Detect which cell encompasses the target text, then output its [x, y] center coordinate. 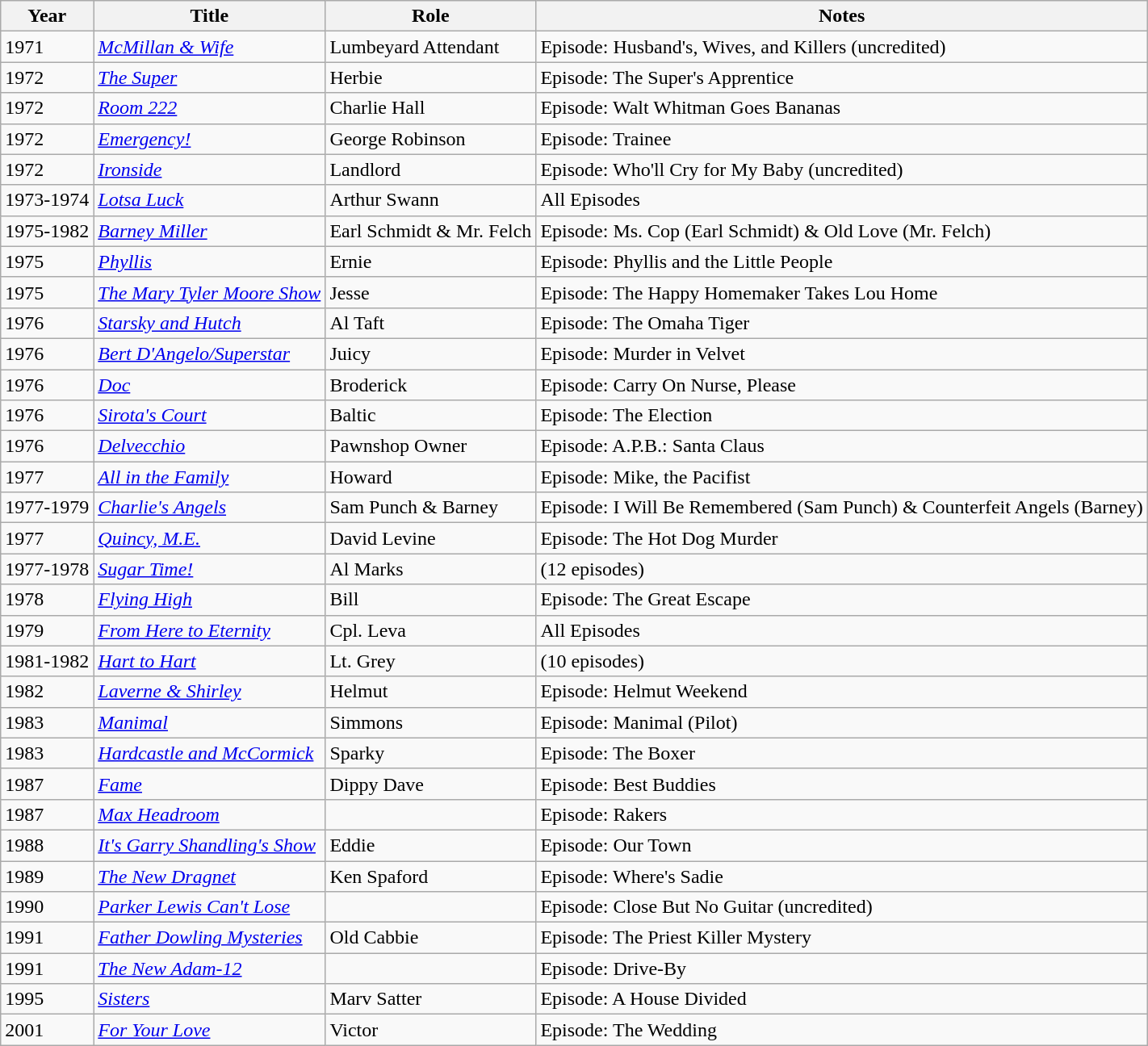
Episode: Best Buddies [842, 784]
Episode: The Boxer [842, 753]
Episode: Trainee [842, 139]
Baltic [431, 416]
Charlie Hall [431, 108]
Episode: Our Town [842, 845]
George Robinson [431, 139]
1975-1982 [47, 231]
Pawnshop Owner [431, 446]
1981-1982 [47, 661]
Phyllis [210, 261]
Episode: The Great Escape [842, 600]
Simmons [431, 722]
Arthur Swann [431, 200]
(10 episodes) [842, 661]
Fame [210, 784]
Room 222 [210, 108]
Role [431, 16]
Episode: A.P.B.: Santa Claus [842, 446]
Manimal [210, 722]
Episode: The Omaha Tiger [842, 323]
Starsky and Hutch [210, 323]
Episode: A House Divided [842, 999]
Howard [431, 477]
Title [210, 16]
Ernie [431, 261]
From Here to Eternity [210, 630]
The Super [210, 77]
Dippy Dave [431, 784]
Episode: Where's Sadie [842, 876]
Episode: The Priest Killer Mystery [842, 938]
Bert D'Angelo/Superstar [210, 354]
Hardcastle and McCormick [210, 753]
It's Garry Shandling's Show [210, 845]
Doc [210, 385]
Helmut [431, 692]
Parker Lewis Can't Lose [210, 907]
1979 [47, 630]
Charlie's Angels [210, 508]
Jesse [431, 292]
Episode: Who'll Cry for My Baby (uncredited) [842, 169]
Al Taft [431, 323]
Sugar Time! [210, 569]
Episode: Carry On Nurse, Please [842, 385]
Hart to Hart [210, 661]
Episode: Husband's, Wives, and Killers (uncredited) [842, 47]
Victor [431, 1030]
Episode: The Happy Homemaker Takes Lou Home [842, 292]
Flying High [210, 600]
1977-1979 [47, 508]
Episode: Murder in Velvet [842, 354]
Episode: Rakers [842, 814]
2001 [47, 1030]
Lotsa Luck [210, 200]
1978 [47, 600]
Lumbeyard Attendant [431, 47]
Episode: Walt Whitman Goes Bananas [842, 108]
Herbie [431, 77]
Episode: Drive-By [842, 969]
1990 [47, 907]
Episode: I Will Be Remembered (Sam Punch) & Counterfeit Angels (Barney) [842, 508]
McMillan & Wife [210, 47]
Delvecchio [210, 446]
Marv Satter [431, 999]
1995 [47, 999]
Sirota's Court [210, 416]
Broderick [431, 385]
1989 [47, 876]
Laverne & Shirley [210, 692]
Cpl. Leva [431, 630]
The Mary Tyler Moore Show [210, 292]
Episode: The Wedding [842, 1030]
Max Headroom [210, 814]
Episode: Phyllis and the Little People [842, 261]
Episode: The Super's Apprentice [842, 77]
Barney Miller [210, 231]
Landlord [431, 169]
All in the Family [210, 477]
1973-1974 [47, 200]
David Levine [431, 538]
Ken Spaford [431, 876]
Emergency! [210, 139]
Earl Schmidt & Mr. Felch [431, 231]
Year [47, 16]
Old Cabbie [431, 938]
Juicy [431, 354]
The New Adam-12 [210, 969]
Eddie [431, 845]
1982 [47, 692]
Episode: Mike, the Pacifist [842, 477]
Notes [842, 16]
For Your Love [210, 1030]
Sisters [210, 999]
1988 [47, 845]
1971 [47, 47]
Bill [431, 600]
Episode: Manimal (Pilot) [842, 722]
Episode: Ms. Cop (Earl Schmidt) & Old Love (Mr. Felch) [842, 231]
Episode: Helmut Weekend [842, 692]
Lt. Grey [431, 661]
(12 episodes) [842, 569]
Episode: The Election [842, 416]
Sparky [431, 753]
Ironside [210, 169]
Episode: The Hot Dog Murder [842, 538]
Episode: Close But No Guitar (uncredited) [842, 907]
Al Marks [431, 569]
Quincy, M.E. [210, 538]
1977-1978 [47, 569]
The New Dragnet [210, 876]
Father Dowling Mysteries [210, 938]
Sam Punch & Barney [431, 508]
